Determine the [X, Y] coordinate at the center of the cell enclosing the given text.  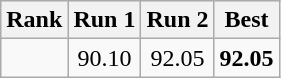
Best [246, 20]
Run 1 [104, 20]
90.10 [104, 58]
Rank [34, 20]
Run 2 [178, 20]
